Pinpoint the cell where the given text exists, returning its (X, Y) midpoint coordinate. 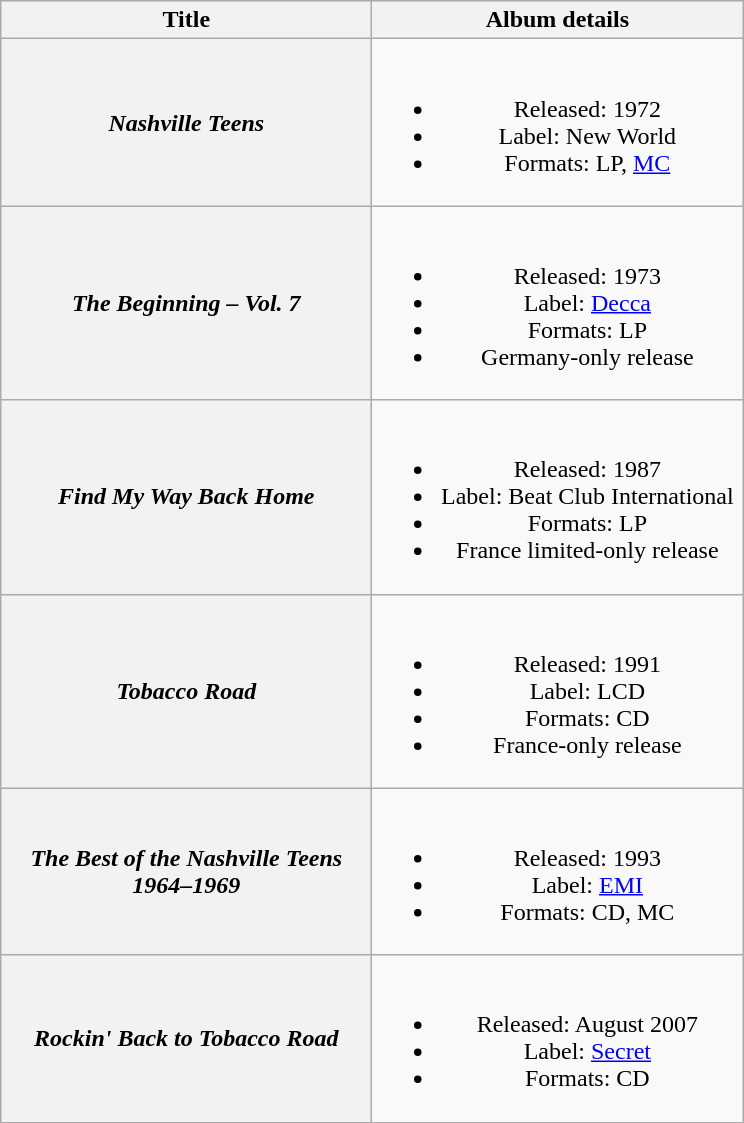
Released: 1972Label: New WorldFormats: LP, MC (558, 122)
The Best of the Nashville Teens 1964–1969 (186, 872)
Title (186, 20)
Released: August 2007Label: SecretFormats: CD (558, 1038)
Tobacco Road (186, 691)
Released: 1993Label: EMIFormats: CD, MC (558, 872)
Album details (558, 20)
Rockin' Back to Tobacco Road (186, 1038)
Released: 1987Label: Beat Club InternationalFormats: LPFrance limited-only release (558, 497)
Nashville Teens (186, 122)
Released: 1991Label: LCDFormats: CDFrance-only release (558, 691)
Released: 1973Label: DeccaFormats: LPGermany-only release (558, 303)
Find My Way Back Home (186, 497)
The Beginning – Vol. 7 (186, 303)
